Search for the cell housing the specified text and yield its [X, Y] center coordinate. 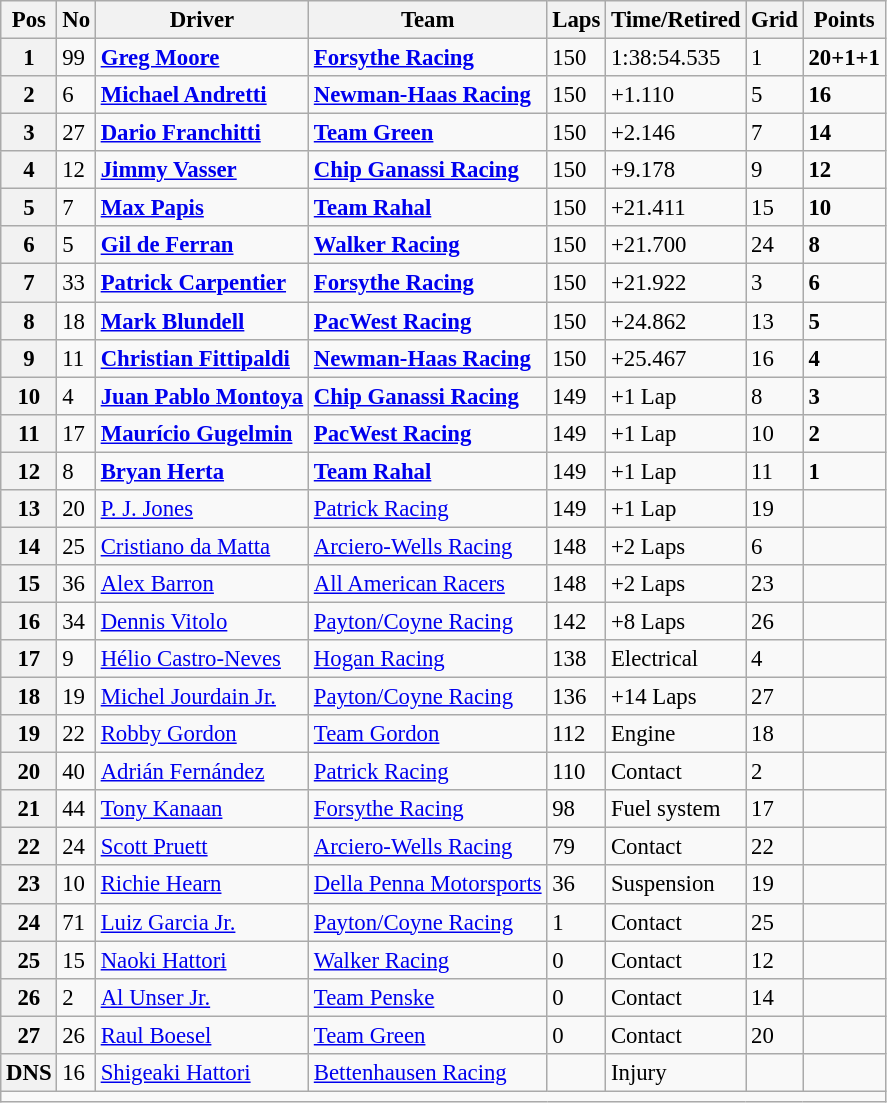
44 [76, 809]
Luiz Garcia Jr. [202, 922]
142 [576, 621]
All American Racers [428, 584]
Engine [676, 734]
No [76, 20]
Dennis Vitolo [202, 621]
112 [576, 734]
Richie Hearn [202, 885]
Michel Jourdain Jr. [202, 697]
Suspension [676, 885]
P. J. Jones [202, 509]
+8 Laps [676, 621]
138 [576, 659]
Naoki Hattori [202, 960]
Tony Kanaan [202, 809]
+21.700 [676, 245]
Della Penna Motorsports [428, 885]
Adrián Fernández [202, 772]
40 [76, 772]
34 [76, 621]
Points [844, 20]
Raul Boesel [202, 1035]
136 [576, 697]
Hogan Racing [428, 659]
Juan Pablo Montoya [202, 396]
Team Gordon [428, 734]
Cristiano da Matta [202, 546]
Grid [774, 20]
Pos [29, 20]
+25.467 [676, 358]
1:38:54.535 [676, 58]
Greg Moore [202, 58]
Christian Fittipaldi [202, 358]
Michael Andretti [202, 95]
Electrical [676, 659]
Laps [576, 20]
Driver [202, 20]
Team [428, 20]
Al Unser Jr. [202, 997]
110 [576, 772]
Injury [676, 1073]
Fuel system [676, 809]
+21.411 [676, 208]
Scott Pruett [202, 847]
+1.110 [676, 95]
20+1+1 [844, 58]
21 [29, 809]
Gil de Ferran [202, 245]
Bettenhausen Racing [428, 1073]
98 [576, 809]
+14 Laps [676, 697]
Robby Gordon [202, 734]
+21.922 [676, 283]
Hélio Castro-Neves [202, 659]
DNS [29, 1073]
Shigeaki Hattori [202, 1073]
71 [76, 922]
79 [576, 847]
Jimmy Vasser [202, 170]
Team Penske [428, 997]
Bryan Herta [202, 471]
Maurício Gugelmin [202, 433]
Alex Barron [202, 584]
Dario Franchitti [202, 133]
Max Papis [202, 208]
Time/Retired [676, 20]
Patrick Carpentier [202, 283]
33 [76, 283]
+2.146 [676, 133]
99 [76, 58]
Mark Blundell [202, 321]
+9.178 [676, 170]
+24.862 [676, 321]
